Detect which cell encompasses the target text, then output its [x, y] center coordinate. 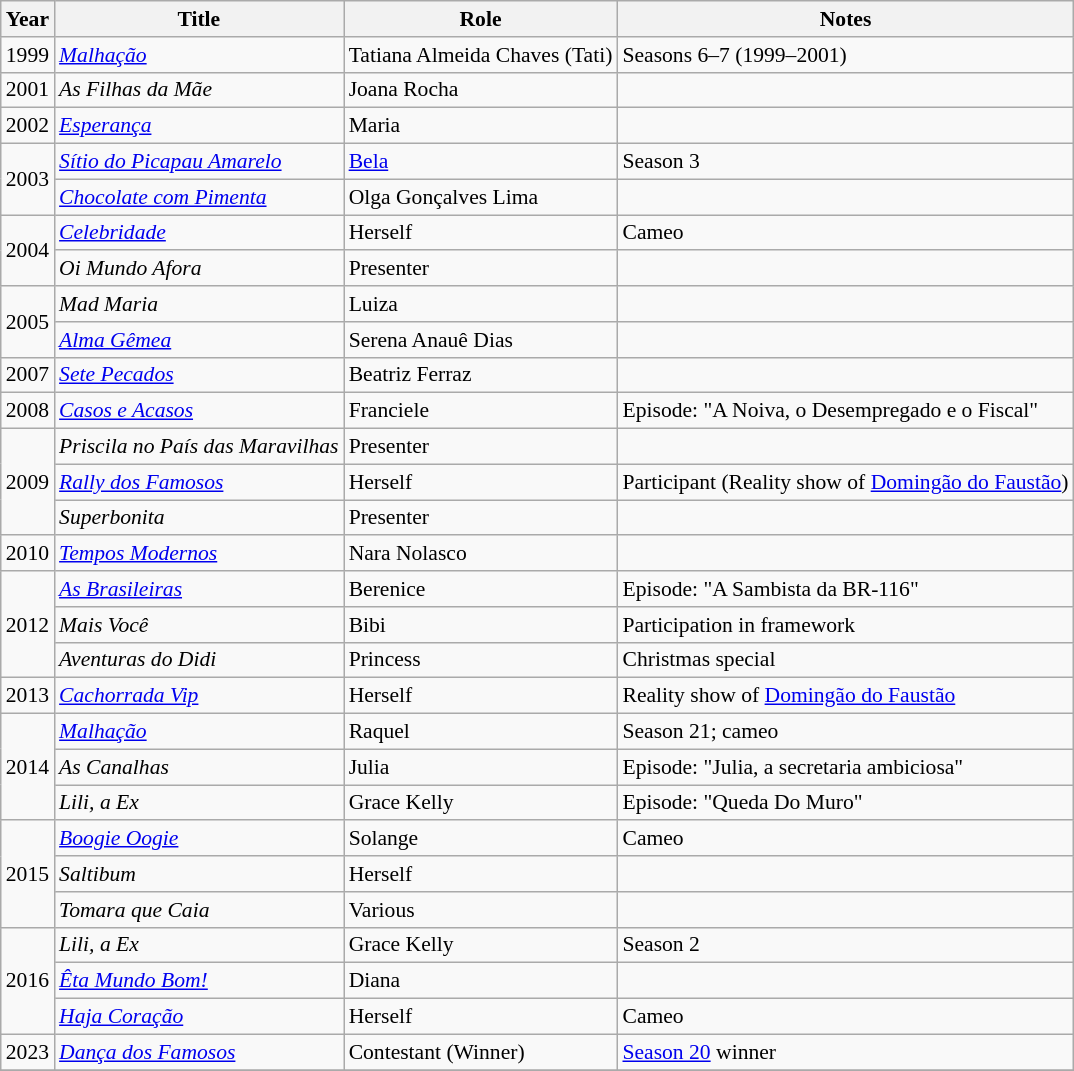
As Canalhas [199, 767]
Participant (Reality show of Domingão do Faustão) [845, 482]
2013 [28, 696]
Chocolate com Pimenta [199, 197]
Cachorrada Vip [199, 696]
2002 [28, 126]
Aventuras do Didi [199, 660]
Tatiana Almeida Chaves (Tati) [481, 55]
Title [199, 19]
Priscila no País das Maravilhas [199, 447]
Seasons 6–7 (1999–2001) [845, 55]
Season 3 [845, 162]
Haja Coração [199, 1017]
2009 [28, 482]
Notes [845, 19]
Oi Mundo Afora [199, 269]
Solange [481, 839]
Participation in framework [845, 625]
Reality show of Domingão do Faustão [845, 696]
Mad Maria [199, 304]
2014 [28, 768]
Rally dos Famosos [199, 482]
Esperança [199, 126]
Saltibum [199, 874]
Episode: "Queda Do Muro" [845, 803]
Franciele [481, 411]
Beatriz Ferraz [481, 375]
Luiza [481, 304]
Maria [481, 126]
Tomara que Caia [199, 910]
Nara Nolasco [481, 554]
Diana [481, 981]
Year [28, 19]
Season 2 [845, 945]
Episode: "Julia, a secretaria ambiciosa" [845, 767]
Casos e Acasos [199, 411]
Boogie Oogie [199, 839]
Bela [481, 162]
Raquel [481, 732]
Joana Rocha [481, 90]
Bibi [481, 625]
1999 [28, 55]
Sete Pecados [199, 375]
Alma Gêmea [199, 340]
2007 [28, 375]
Tempos Modernos [199, 554]
Various [481, 910]
Season 20 winner [845, 1052]
Mais Você [199, 625]
2010 [28, 554]
2015 [28, 874]
Episode: "A Noiva, o Desempregado e o Fiscal" [845, 411]
Olga Gonçalves Lima [481, 197]
Princess [481, 660]
2012 [28, 624]
Role [481, 19]
2001 [28, 90]
Season 21; cameo [845, 732]
2016 [28, 980]
2008 [28, 411]
Serena Anauê Dias [481, 340]
As Filhas da Mãe [199, 90]
2003 [28, 180]
Êta Mundo Bom! [199, 981]
Dança dos Famosos [199, 1052]
Celebridade [199, 233]
Superbonita [199, 518]
2005 [28, 322]
Contestant (Winner) [481, 1052]
2004 [28, 250]
2023 [28, 1052]
As Brasileiras [199, 589]
Christmas special [845, 660]
Julia [481, 767]
Episode: "A Sambista da BR-116" [845, 589]
Berenice [481, 589]
Sítio do Picapau Amarelo [199, 162]
